Output the [X, Y] coordinate of the center of the cell containing the given text.  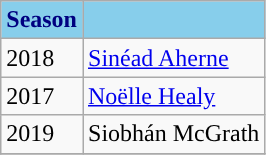
Sinéad Aherne [173, 58]
2017 [42, 96]
Season [42, 20]
2019 [42, 134]
Noëlle Healy [173, 96]
Siobhán McGrath [173, 134]
2018 [42, 58]
